Output the [X, Y] coordinate of the center of the cell containing the given text.  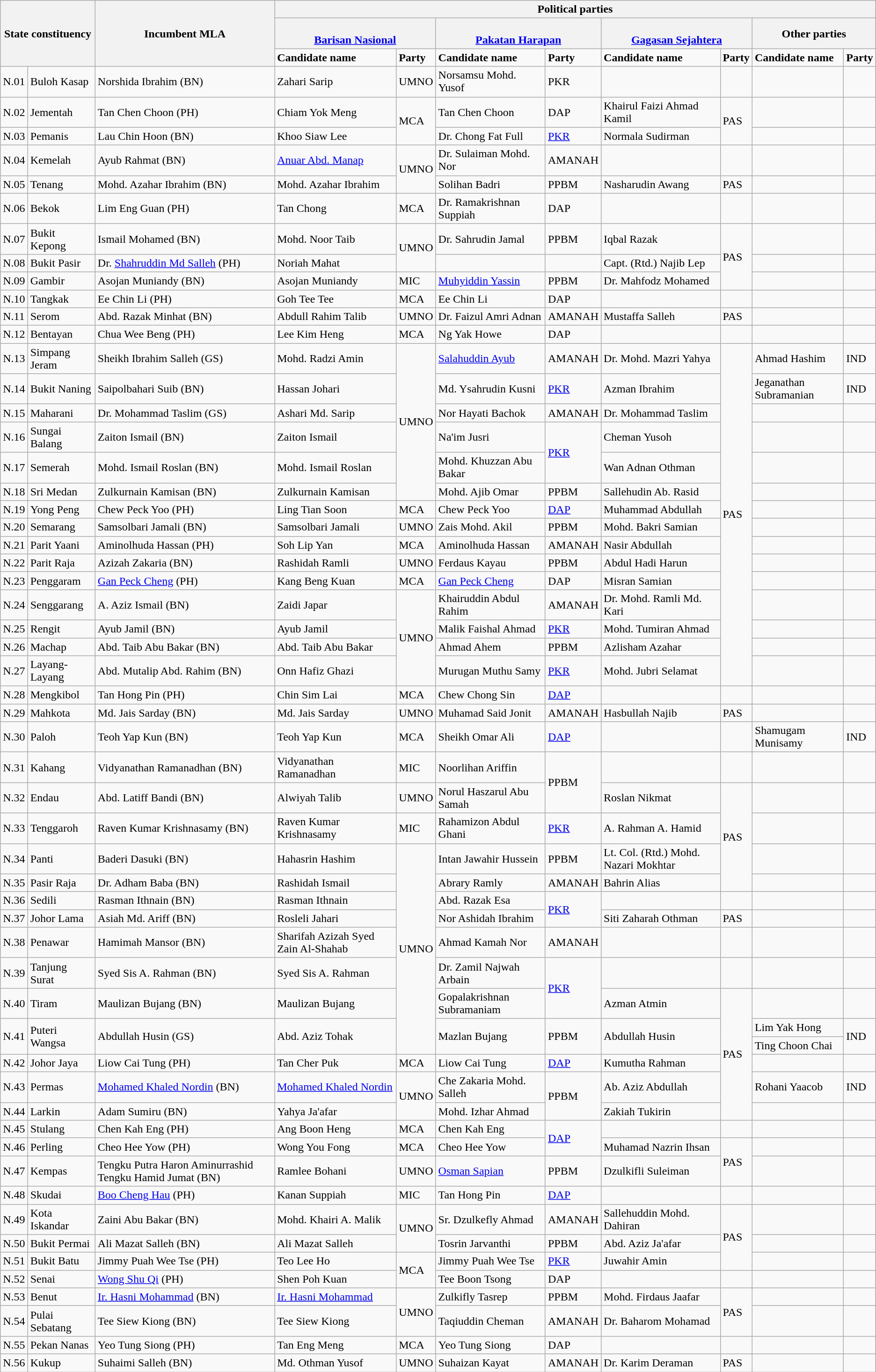
Azlisham Azahar [661, 647]
Tosrin Jarvanthi [490, 1243]
Nor Ashidah Ibrahim [490, 918]
N.07 [14, 239]
Dr. Sahrudin Jamal [490, 239]
N.08 [14, 263]
Tan Eng Meng [336, 1345]
Noorlihan Ariffin [490, 767]
Gagasan Sejahtera [677, 34]
N.39 [14, 973]
Sungai Balang [61, 437]
Lim Yak Hong [797, 1027]
Bukit Pasir [61, 263]
Dr. Mohammad Taslim [661, 413]
Dr. Zamil Najwah Arbain [490, 973]
Mohd. Noor Taib [336, 239]
Mohd. Izhar Ahmad [490, 1111]
Tan Chen Choon (PH) [184, 112]
Asojan Muniandy (BN) [184, 281]
Semerah [61, 468]
N.23 [14, 581]
Semarang [61, 527]
Maharani [61, 413]
Mohd. Azahar Ibrahim [336, 184]
Tiram [61, 1003]
Murugan Muthu Samy [490, 671]
Yeo Tung Siong (PH) [184, 1345]
Hasbullah Najib [661, 713]
Tee Siew Kiong [336, 1321]
Asiah Md. Ariff (BN) [184, 918]
Misran Samian [661, 581]
Tan Cher Puk [336, 1063]
Ayub Rahmat (BN) [184, 160]
Buloh Kasap [61, 81]
Raven Kumar Krishnasamy (BN) [184, 828]
Lee Kim Heng [336, 334]
Mohd. Bakri Samian [661, 527]
N.24 [14, 604]
Muhamad Nazrin Ihsan [661, 1147]
Tan Hong Pin (PH) [184, 695]
Ramlee Bohani [336, 1171]
Paloh [61, 737]
Salahuddin Ayub [490, 358]
Capt. (Rtd.) Najib Lep [661, 263]
Ee Chin Li [490, 299]
Ab. Aziz Abdullah [661, 1087]
Md. Jais Sarday [336, 713]
N.09 [14, 281]
Muhammad Abdullah [661, 509]
Jementah [61, 112]
Ir. Hasni Mohammad (BN) [184, 1297]
Pasir Raja [61, 883]
Benut [61, 1297]
Onn Hafiz Ghazi [336, 671]
Tan Chen Choon [490, 112]
Tangkak [61, 299]
Alwiyah Talib [336, 798]
Dr. Baharom Mohamad [661, 1321]
N.36 [14, 900]
Other parties [814, 34]
Mustaffa Salleh [661, 317]
Taqiuddin Cheman [490, 1321]
Ayub Jamil (BN) [184, 629]
Normala Sudirman [661, 136]
Chew Peck Yoo [490, 509]
Kahang [61, 767]
Jimmy Puah Wee Tse [490, 1261]
Md. Jais Sarday (BN) [184, 713]
Cheo Hee Yow [490, 1147]
Abdullah Husin [661, 1036]
Zahari Sarip [336, 81]
Ee Chin Li (PH) [184, 299]
Chin Sim Lai [336, 695]
Dr. Shahruddin Md Salleh (PH) [184, 263]
Mazlan Bujang [490, 1036]
Baderi Dasuki (BN) [184, 859]
Rohani Yaacob [797, 1087]
Shamugam Munisamy [797, 737]
Iqbal Razak [661, 239]
N.27 [14, 671]
Abd. Aziz Tohak [336, 1036]
Vidyanathan Ramanadhan [336, 767]
Zakiah Tukirin [661, 1111]
Johor Jaya [61, 1063]
Gambir [61, 281]
Khoo Siaw Lee [336, 136]
Perling [61, 1147]
Ling Tian Soon [336, 509]
Abd. Latiff Bandi (BN) [184, 798]
Bahrin Alias [661, 883]
Lt. Col. (Rtd.) Mohd. Nazari Mokhtar [661, 859]
Sedili [61, 900]
Abdul Hadi Harun [661, 563]
Tenggaroh [61, 828]
Hamimah Mansor (BN) [184, 942]
Chua Wee Beng (PH) [184, 334]
Tan Chong [336, 209]
Mohd. Tumiran Ahmad [661, 629]
Dr. Sulaiman Mohd. Nor [490, 160]
Penawar [61, 942]
Rasman Ithnain [336, 900]
Tee Boon Tsong [490, 1279]
Adam Sumiru (BN) [184, 1111]
Yeo Tung Siong [490, 1345]
Bukit Kepong [61, 239]
Lau Chin Hoon (BN) [184, 136]
Aminolhuda Hassan [490, 545]
Azman Ibrahim [661, 389]
N.41 [14, 1036]
Incumbent MLA [184, 34]
Nasharudin Awang [661, 184]
Sharifah Azizah Syed Zain Al-Shahab [336, 942]
N.35 [14, 883]
Tan Hong Pin [490, 1195]
N.50 [14, 1243]
Rengit [61, 629]
N.06 [14, 209]
N.32 [14, 798]
Permas [61, 1087]
Raven Kumar Krishnasamy [336, 828]
Sri Medan [61, 492]
Rashidah Ramli [336, 563]
Sheikh Ibrahim Salleh (GS) [184, 358]
Mohd. Ajib Omar [490, 492]
Bekok [61, 209]
N.04 [14, 160]
Md. Ysahrudin Kusni [490, 389]
Gan Peck Cheng (PH) [184, 581]
Kumutha Rahman [661, 1063]
N.11 [14, 317]
Pemanis [61, 136]
Barisan Nasional [355, 34]
Samsolbari Jamali (BN) [184, 527]
N.46 [14, 1147]
Malik Faishal Ahmad [490, 629]
Ali Mazat Salleh (BN) [184, 1243]
N.20 [14, 527]
N.38 [14, 942]
Jeganathan Subramanian [797, 389]
Zaidi Japar [336, 604]
N.12 [14, 334]
N.29 [14, 713]
Wan Adnan Othman [661, 468]
Hassan Johari [336, 389]
Rosleli Jahari [336, 918]
Rahamizon Abdul Ghani [490, 828]
Cheman Yusoh [661, 437]
N.52 [14, 1279]
Zulkifly Tasrep [490, 1297]
Rashidah Ismail [336, 883]
Abd. Aziz Ja'afar [661, 1243]
Muhyiddin Yassin [490, 281]
Pekan Nanas [61, 1345]
Soh Lip Yan [336, 545]
N.15 [14, 413]
Intan Jawahir Hussein [490, 859]
Kemelah [61, 160]
Bentayan [61, 334]
Kang Beng Kuan [336, 581]
Ng Yak Howe [490, 334]
N.53 [14, 1297]
Teoh Yap Kun (BN) [184, 737]
Roslan Nikmat [661, 798]
Ir. Hasni Mohammad [336, 1297]
Abdull Rahim Talib [336, 317]
N.51 [14, 1261]
N.47 [14, 1171]
Ferdaus Kayau [490, 563]
Wong You Fong [336, 1147]
Syed Sis A. Rahman (BN) [184, 973]
Norsamsu Mohd. Yusof [490, 81]
Liow Cai Tung [490, 1063]
N.31 [14, 767]
Mohamed Khaled Nordin (BN) [184, 1087]
Ahmad Hashim [797, 358]
N.10 [14, 299]
Endau [61, 798]
Boo Cheng Hau (PH) [184, 1195]
Political parties [576, 9]
Senggarang [61, 604]
N.37 [14, 918]
Zulkurnain Kamisan [336, 492]
Noriah Mahat [336, 263]
Abd. Mutalip Abd. Rahim (BN) [184, 671]
Tenang [61, 184]
Parit Raja [61, 563]
Dr. Adham Baba (BN) [184, 883]
N.17 [14, 468]
Zaini Abu Bakar (BN) [184, 1219]
Mohamed Khaled Nordin [336, 1087]
Teo Lee Ho [336, 1261]
Teoh Yap Kun [336, 737]
Wong Shu Qi (PH) [184, 1279]
Juwahir Amin [661, 1261]
N.54 [14, 1321]
Jimmy Puah Wee Tse (PH) [184, 1261]
N.14 [14, 389]
Che Zakaria Mohd. Salleh [490, 1087]
Abd. Taib Abu Bakar (BN) [184, 647]
N.21 [14, 545]
Mohd. Ismail Roslan [336, 468]
N.03 [14, 136]
Ayub Jamil [336, 629]
Stulang [61, 1129]
Yong Peng [61, 509]
N.33 [14, 828]
Pulai Sebatang [61, 1321]
Anuar Abd. Manap [336, 160]
N.48 [14, 1195]
Mohd. Ismail Roslan (BN) [184, 468]
Kanan Suppiah [336, 1195]
Mohd. Khairi A. Malik [336, 1219]
Bukit Naning [61, 389]
N.30 [14, 737]
Dr. Mahfodz Mohamed [661, 281]
Sheikh Omar Ali [490, 737]
Nor Hayati Bachok [490, 413]
Chen Kah Eng (PH) [184, 1129]
Cheo Hee Yow (PH) [184, 1147]
N.42 [14, 1063]
Layang-Layang [61, 671]
Ang Boon Heng [336, 1129]
Pakatan Harapan [518, 34]
Na'im Jusri [490, 437]
Maulizan Bujang [336, 1003]
Dr. Mohd. Ramli Md. Kari [661, 604]
Johor Lama [61, 918]
Abd. Razak Minhat (BN) [184, 317]
Samsolbari Jamali [336, 527]
Tanjung Surat [61, 973]
Chew Chong Sin [490, 695]
A. Rahman A. Hamid [661, 828]
Lim Eng Guan (PH) [184, 209]
N.40 [14, 1003]
Bukit Batu [61, 1261]
Abd. Razak Esa [490, 900]
Abrary Ramly [490, 883]
Saipolbahari Suib (BN) [184, 389]
N.01 [14, 81]
N.34 [14, 859]
Zaiton Ismail (BN) [184, 437]
Ahmad Kamah Nor [490, 942]
N.55 [14, 1345]
Suhaizan Kayat [490, 1363]
Tee Siew Kiong (BN) [184, 1321]
N.49 [14, 1219]
Azman Atmin [661, 1003]
Kempas [61, 1171]
Norul Haszarul Abu Samah [490, 798]
N.44 [14, 1111]
Sallehuddin Mohd. Dahiran [661, 1219]
Larkin [61, 1111]
Aminolhuda Hassan (PH) [184, 545]
Senai [61, 1279]
Ashari Md. Sarip [336, 413]
Mohd. Jubri Selamat [661, 671]
Dr. Karim Deraman [661, 1363]
Ahmad Ahem [490, 647]
Abd. Taib Abu Bakar [336, 647]
Chiam Yok Meng [336, 112]
Shen Poh Kuan [336, 1279]
Suhaimi Salleh (BN) [184, 1363]
Zulkurnain Kamisan (BN) [184, 492]
Khairuddin Abdul Rahim [490, 604]
Muhamad Said Jonit [490, 713]
N.13 [14, 358]
N.19 [14, 509]
Goh Tee Tee [336, 299]
Chew Peck Yoo (PH) [184, 509]
A. Aziz Ismail (BN) [184, 604]
Machap [61, 647]
Zais Mohd. Akil [490, 527]
Serom [61, 317]
Mengkibol [61, 695]
Yahya Ja'afar [336, 1111]
Tengku Putra Haron Aminurrashid Tengku Hamid Jumat (BN) [184, 1171]
N.43 [14, 1087]
Skudai [61, 1195]
N.45 [14, 1129]
Kota Iskandar [61, 1219]
N.26 [14, 647]
State constituency [48, 34]
N.05 [14, 184]
Ting Choon Chai [797, 1045]
Dr. Mohammad Taslim (GS) [184, 413]
Mohd. Firdaus Jaafar [661, 1297]
Dr. Ramakrishnan Suppiah [490, 209]
Rasman Ithnain (BN) [184, 900]
Sr. Dzulkefly Ahmad [490, 1219]
Osman Sapian [490, 1171]
Ali Mazat Salleh [336, 1243]
N.18 [14, 492]
Dr. Mohd. Mazri Yahya [661, 358]
Chen Kah Eng [490, 1129]
Norshida Ibrahim (BN) [184, 81]
Penggaram [61, 581]
N.02 [14, 112]
Sallehudin Ab. Rasid [661, 492]
Bukit Permai [61, 1243]
Mahkota [61, 713]
Md. Othman Yusof [336, 1363]
Parit Yaani [61, 545]
Mohd. Azahar Ibrahim (BN) [184, 184]
Gan Peck Cheng [490, 581]
Panti [61, 859]
Ismail Mohamed (BN) [184, 239]
Simpang Jeram [61, 358]
Gopalakrishnan Subramaniam [490, 1003]
Puteri Wangsa [61, 1036]
Asojan Muniandy [336, 281]
Dr. Faizul Amri Adnan [490, 317]
Liow Cai Tung (PH) [184, 1063]
Kukup [61, 1363]
N.25 [14, 629]
Maulizan Bujang (BN) [184, 1003]
Zaiton Ismail [336, 437]
N.56 [14, 1363]
Syed Sis A. Rahman [336, 973]
Mohd. Khuzzan Abu Bakar [490, 468]
Nasir Abdullah [661, 545]
N.16 [14, 437]
Siti Zaharah Othman [661, 918]
Dr. Chong Fat Full [490, 136]
Mohd. Radzi Amin [336, 358]
Khairul Faizi Ahmad Kamil [661, 112]
N.28 [14, 695]
Vidyanathan Ramanadhan (BN) [184, 767]
Hahasrin Hashim [336, 859]
Azizah Zakaria (BN) [184, 563]
Abdullah Husin (GS) [184, 1036]
Solihan Badri [490, 184]
Dzulkifli Suleiman [661, 1171]
N.22 [14, 563]
